Provide the (X, Y) coordinate of the cell's center where the given text is located.  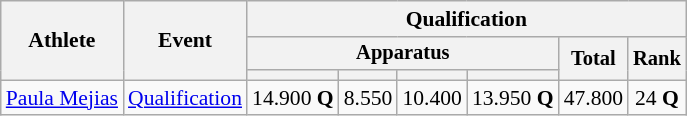
14.900 Q (293, 98)
13.950 Q (513, 98)
8.550 (368, 98)
Rank (657, 58)
Total (594, 58)
Event (185, 40)
10.400 (432, 98)
47.800 (594, 98)
24 Q (657, 98)
Apparatus (403, 54)
Paula Mejias (62, 98)
Athlete (62, 40)
